Search for the cell housing the specified text and yield its [X, Y] center coordinate. 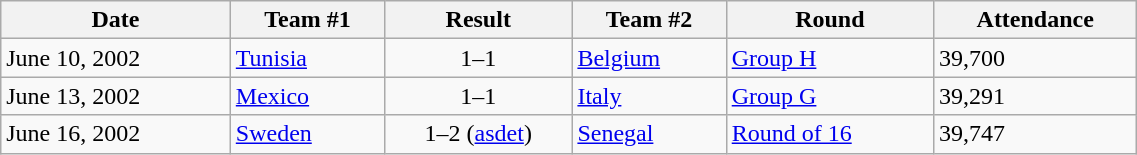
Date [116, 20]
Round [830, 20]
Team #2 [649, 20]
Attendance [1036, 20]
39,291 [1036, 96]
39,700 [1036, 58]
Group H [830, 58]
June 13, 2002 [116, 96]
Italy [649, 96]
Senegal [649, 134]
Mexico [307, 96]
Belgium [649, 58]
Group G [830, 96]
Tunisia [307, 58]
39,747 [1036, 134]
Round of 16 [830, 134]
Team #1 [307, 20]
1–2 (asdet) [478, 134]
June 16, 2002 [116, 134]
Result [478, 20]
Sweden [307, 134]
June 10, 2002 [116, 58]
